Find where the given text appears and provide that cell's center as (x, y) coordinate. 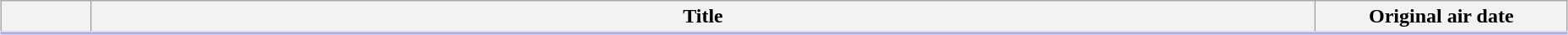
Original air date (1441, 17)
Title (703, 17)
